Return [X, Y] of the center of cell containing provided text 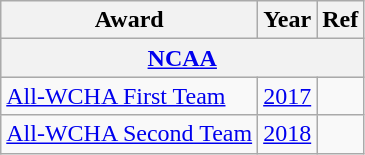
Award [130, 20]
Year [288, 20]
All-WCHA Second Team [130, 134]
All-WCHA First Team [130, 96]
2017 [288, 96]
Ref [340, 20]
NCAA [182, 58]
2018 [288, 134]
